Output the [x, y] coordinate of the center of the cell containing the given text.  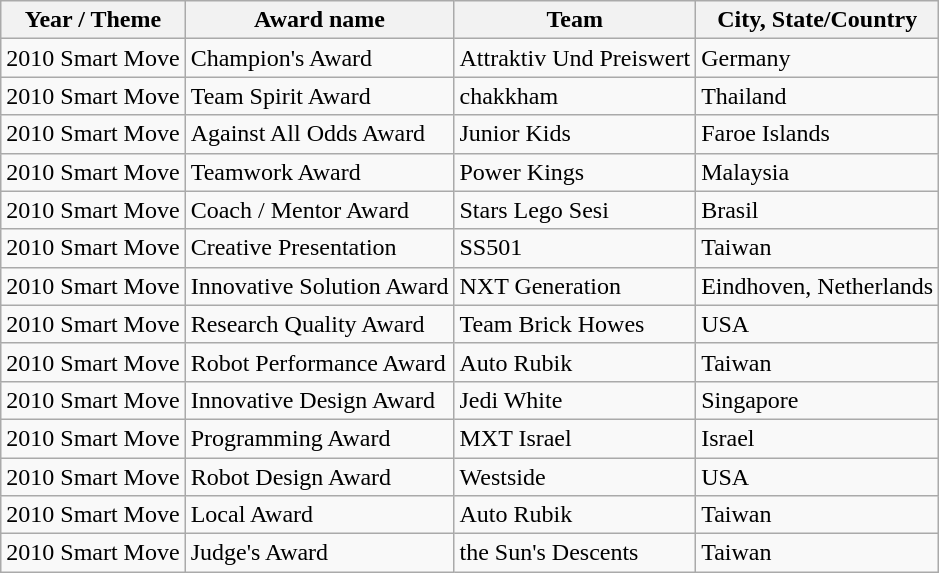
Innovative Design Award [320, 400]
MXT Israel [575, 438]
Eindhoven, Netherlands [818, 286]
Award name [320, 20]
the Sun's Descents [575, 553]
Stars Lego Sesi [575, 210]
Innovative Solution Award [320, 286]
Jedi White [575, 400]
Thailand [818, 96]
Faroe Islands [818, 134]
Programming Award [320, 438]
Israel [818, 438]
Junior Kids [575, 134]
Creative Presentation [320, 248]
Team [575, 20]
Teamwork Award [320, 172]
Brasil [818, 210]
NXT Generation [575, 286]
Robot Design Award [320, 477]
Year / Theme [93, 20]
Against All Odds Award [320, 134]
Team Spirit Award [320, 96]
Judge's Award [320, 553]
chakkham [575, 96]
Coach / Mentor Award [320, 210]
City, State/Country [818, 20]
Champion's Award [320, 58]
Local Award [320, 515]
Singapore [818, 400]
Attraktiv Und Preiswert [575, 58]
Power Kings [575, 172]
Research Quality Award [320, 324]
SS501 [575, 248]
Team Brick Howes [575, 324]
Westside [575, 477]
Germany [818, 58]
Robot Performance Award [320, 362]
Malaysia [818, 172]
